Return [X, Y] of the center of cell containing provided text 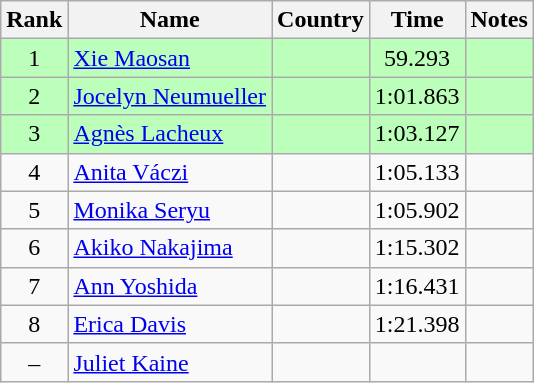
Monika Seryu [170, 210]
Erica Davis [170, 324]
Notes [499, 20]
Jocelyn Neumueller [170, 96]
1:03.127 [417, 134]
1:05.902 [417, 210]
4 [34, 172]
8 [34, 324]
Ann Yoshida [170, 286]
Xie Maosan [170, 58]
Country [321, 20]
3 [34, 134]
Rank [34, 20]
Akiko Nakajima [170, 248]
1:16.431 [417, 286]
1:05.133 [417, 172]
Juliet Kaine [170, 362]
Agnès Lacheux [170, 134]
1:01.863 [417, 96]
7 [34, 286]
1:15.302 [417, 248]
Name [170, 20]
5 [34, 210]
– [34, 362]
1:21.398 [417, 324]
59.293 [417, 58]
1 [34, 58]
Anita Váczi [170, 172]
Time [417, 20]
2 [34, 96]
6 [34, 248]
